From the cell containing the given text, extract its center point as [x, y] coordinate. 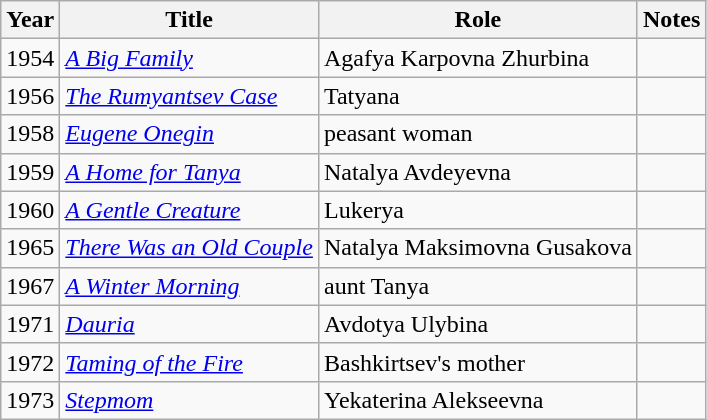
A Home for Tanya [190, 172]
1954 [30, 58]
Year [30, 20]
aunt Tanya [478, 286]
1967 [30, 286]
1956 [30, 96]
1958 [30, 134]
A Gentle Creature [190, 210]
Natalya Avdeyevna [478, 172]
Avdotya Ulybina [478, 324]
Stepmom [190, 400]
Title [190, 20]
Natalya Maksimovna Gusakova [478, 248]
Role [478, 20]
1959 [30, 172]
1972 [30, 362]
Agafya Karpovna Zhurbina [478, 58]
1971 [30, 324]
1973 [30, 400]
Notes [671, 20]
A Winter Morning [190, 286]
Lukerya [478, 210]
1960 [30, 210]
Tatyana [478, 96]
A Big Family [190, 58]
Yekaterina Alekseevna [478, 400]
1965 [30, 248]
There Was an Old Couple [190, 248]
Bashkirtsev's mother [478, 362]
The Rumyantsev Case [190, 96]
Dauria [190, 324]
peasant woman [478, 134]
Taming of the Fire [190, 362]
Eugene Onegin [190, 134]
